Output the (x, y) coordinate of the center of the cell containing the given text.  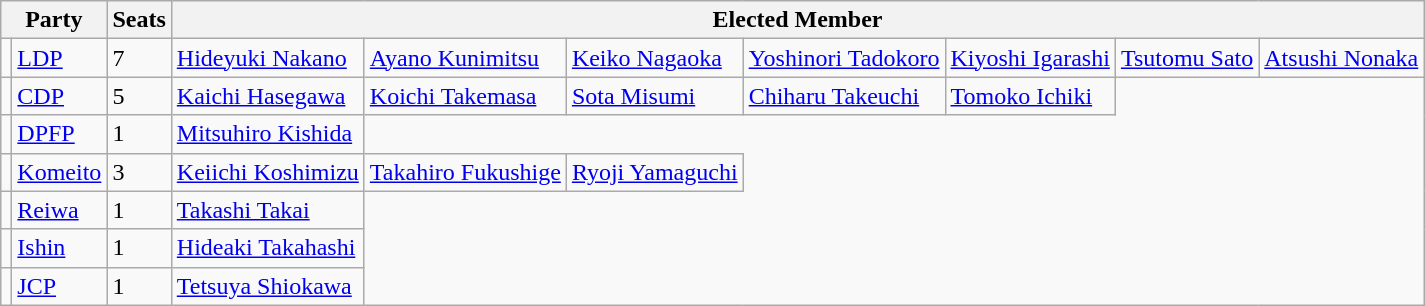
5 (139, 96)
Ishin (60, 248)
Takashi Takai (268, 210)
JCP (60, 286)
Elected Member (798, 20)
Party (54, 20)
Tetsuya Shiokawa (268, 286)
Yoshinori Tadokoro (844, 58)
Mitsuhiro Kishida (268, 134)
Hideaki Takahashi (268, 248)
Tomoko Ichiki (1030, 96)
Takahiro Fukushige (465, 172)
Reiwa (60, 210)
Kiyoshi Igarashi (1030, 58)
Koichi Takemasa (465, 96)
Sota Misumi (654, 96)
7 (139, 58)
Ryoji Yamaguchi (654, 172)
Keiko Nagaoka (654, 58)
DPFP (60, 134)
Chiharu Takeuchi (844, 96)
Kaichi Hasegawa (268, 96)
3 (139, 172)
Ayano Kunimitsu (465, 58)
Hideyuki Nakano (268, 58)
CDP (60, 96)
Seats (139, 20)
Atsushi Nonaka (1342, 58)
Tsutomu Sato (1186, 58)
Komeito (60, 172)
LDP (60, 58)
Keiichi Koshimizu (268, 172)
